Search for the cell housing the specified text and yield its [X, Y] center coordinate. 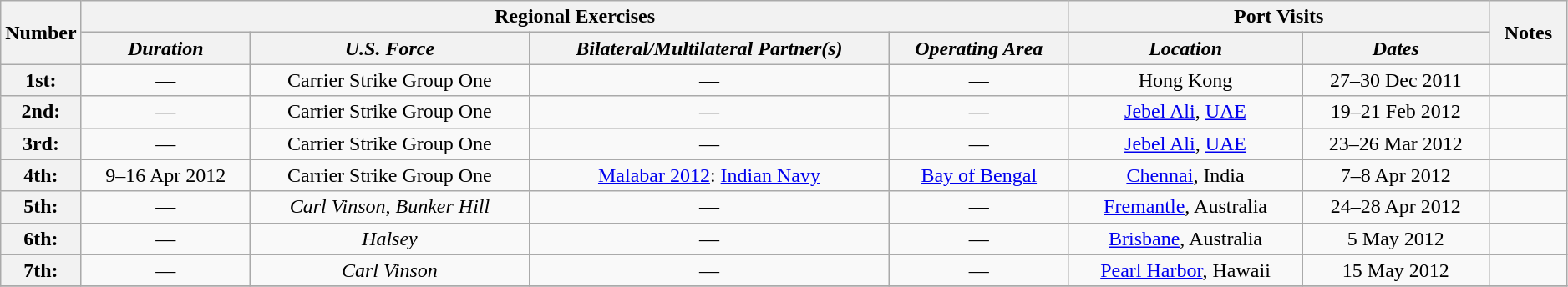
Port Visits [1279, 17]
Malabar 2012: Indian Navy [708, 175]
Duration [165, 48]
15 May 2012 [1395, 270]
Location [1185, 48]
Hong Kong [1185, 80]
27–30 Dec 2011 [1395, 80]
3rd: [41, 143]
Chennai, India [1185, 175]
Carl Vinson [390, 270]
2nd: [41, 112]
6th: [41, 239]
Regional Exercises [575, 17]
1st: [41, 80]
5 May 2012 [1395, 239]
Number [41, 33]
Bilateral/Multilateral Partner(s) [708, 48]
23–26 Mar 2012 [1395, 143]
Notes [1529, 33]
Operating Area [979, 48]
Fremantle, Australia [1185, 207]
4th: [41, 175]
7–8 Apr 2012 [1395, 175]
Carl Vinson, Bunker Hill [390, 207]
19–21 Feb 2012 [1395, 112]
5th: [41, 207]
U.S. Force [390, 48]
Bay of Bengal [979, 175]
Pearl Harbor, Hawaii [1185, 270]
Brisbane, Australia [1185, 239]
Dates [1395, 48]
9–16 Apr 2012 [165, 175]
Halsey [390, 239]
7th: [41, 270]
24–28 Apr 2012 [1395, 207]
